Identify which cell holds the provided text, then report its [x, y] central coordinate. 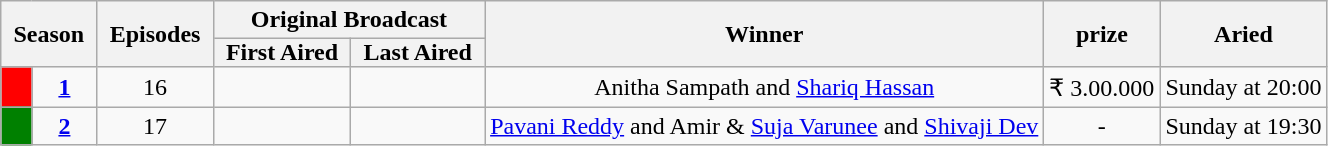
Pavani Reddy and Amir & Suja Varunee and Shivaji Dev [764, 126]
16 [155, 87]
₹ 3.00.000 [1102, 87]
Sunday at 20:00 [1244, 87]
Aried [1244, 34]
Last Aired [418, 53]
First Aired [282, 53]
Winner [764, 34]
1 [64, 87]
Anitha Sampath and Shariq Hassan [764, 87]
17 [155, 126]
Season [49, 34]
Sunday at 19:30 [1244, 126]
Episodes [155, 34]
prize [1102, 34]
- [1102, 126]
2 [64, 126]
Original Broadcast [348, 20]
